For the text-containing cell, return its midpoint in (x, y) coordinate format. 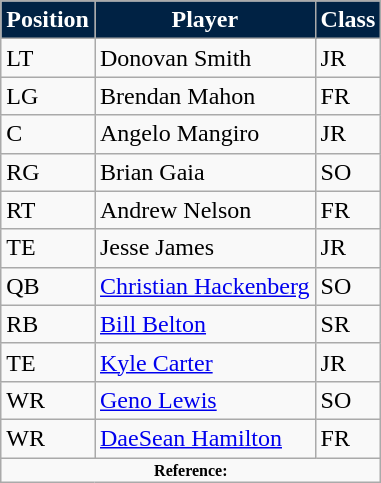
RT (48, 210)
Angelo Mangiro (204, 134)
Position (48, 20)
RG (48, 172)
RB (48, 324)
Brian Gaia (204, 172)
QB (48, 286)
Player (204, 20)
Reference: (191, 470)
Bill Belton (204, 324)
Christian Hackenberg (204, 286)
Kyle Carter (204, 362)
C (48, 134)
Brendan Mahon (204, 96)
Andrew Nelson (204, 210)
LG (48, 96)
Donovan Smith (204, 58)
SR (348, 324)
DaeSean Hamilton (204, 438)
Class (348, 20)
Geno Lewis (204, 400)
LT (48, 58)
Jesse James (204, 248)
